From the cell containing the given text, extract its center point as (X, Y) coordinate. 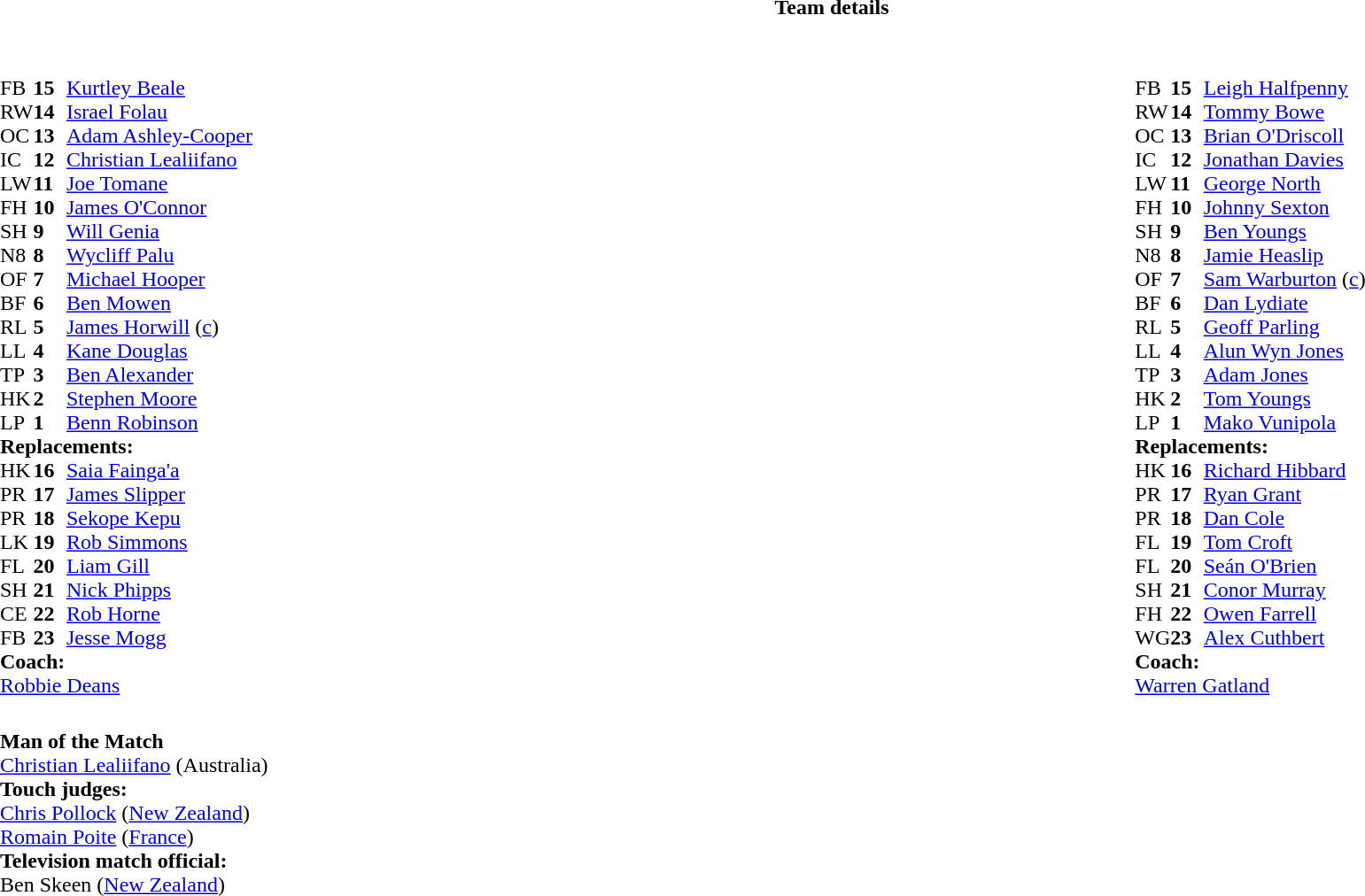
Stephen Moore (159, 398)
Kane Douglas (159, 351)
Liam Gill (159, 567)
Christian Lealiifano (159, 159)
James O'Connor (159, 207)
Adam Ashley-Cooper (159, 136)
Joe Tomane (159, 184)
WG (1152, 637)
Sekope Kepu (159, 519)
CE (17, 614)
Michael Hooper (159, 280)
Robbie Deans (126, 685)
Nick Phipps (159, 590)
Kurtley Beale (159, 89)
LK (17, 542)
Israel Folau (159, 112)
Wycliff Palu (159, 255)
Jesse Mogg (159, 637)
Ben Mowen (159, 303)
Saia Fainga'a (159, 471)
Warren Gatland (1250, 685)
Ben Alexander (159, 375)
Rob Horne (159, 614)
Rob Simmons (159, 542)
Benn Robinson (159, 423)
James Slipper (159, 494)
Will Genia (159, 232)
James Horwill (c) (159, 328)
